Determine the (X, Y) coordinate at the center of the cell enclosing the given text.  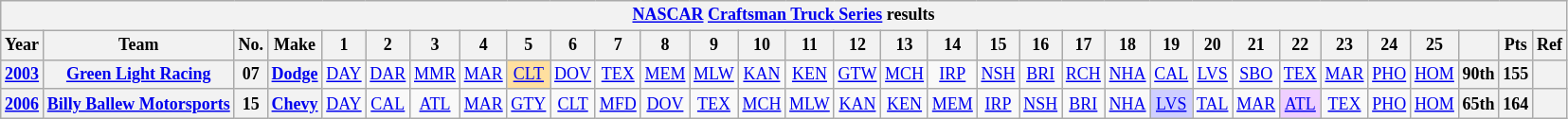
Green Light Racing (138, 74)
SBO (1256, 74)
65th (1478, 104)
DAR (388, 74)
20 (1213, 45)
21 (1256, 45)
2 (388, 45)
GTW (857, 74)
5 (529, 45)
23 (1344, 45)
Ref (1550, 45)
10 (762, 45)
2006 (23, 104)
Make (295, 45)
155 (1516, 74)
Dodge (295, 74)
22 (1300, 45)
11 (809, 45)
6 (573, 45)
25 (1434, 45)
12 (857, 45)
Year (23, 45)
Pts (1516, 45)
MMR (436, 74)
18 (1127, 45)
Chevy (295, 104)
Team (138, 45)
3 (436, 45)
164 (1516, 104)
No. (250, 45)
7 (618, 45)
14 (952, 45)
13 (905, 45)
8 (665, 45)
Billy Ballew Motorsports (138, 104)
1 (344, 45)
GTY (529, 104)
9 (714, 45)
NASCAR Craftsman Truck Series results (784, 15)
RCH (1084, 74)
19 (1171, 45)
07 (250, 74)
90th (1478, 74)
2003 (23, 74)
4 (483, 45)
17 (1084, 45)
TAL (1213, 104)
MFD (618, 104)
16 (1040, 45)
24 (1389, 45)
